Provide the [x, y] coordinate of the cell's center where the given text is located.  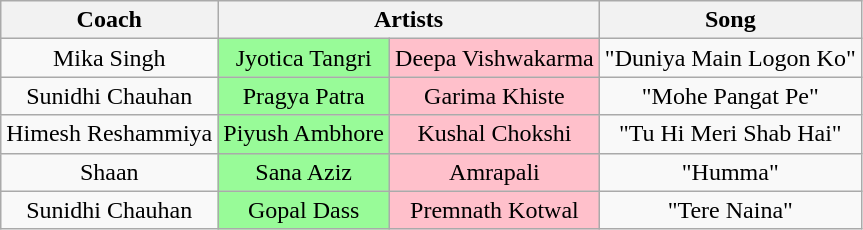
"Mohe Pangat Pe" [730, 96]
"Duniya Main Logon Ko" [730, 58]
Artists [409, 20]
Kushal Chokshi [495, 134]
"Tere Naina" [730, 210]
Himesh Reshammiya [110, 134]
"Humma" [730, 172]
Amrapali [495, 172]
Mika Singh [110, 58]
Sana Aziz [304, 172]
Piyush Ambhore [304, 134]
Coach [110, 20]
Jyotica Tangri [304, 58]
Premnath Kotwal [495, 210]
Song [730, 20]
Pragya Patra [304, 96]
Shaan [110, 172]
Gopal Dass [304, 210]
"Tu Hi Meri Shab Hai" [730, 134]
Deepa Vishwakarma [495, 58]
Garima Khiste [495, 96]
